Output the [x, y] coordinate of the center of the cell containing the given text.  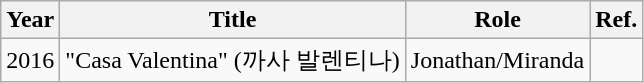
Jonathan/Miranda [497, 60]
Ref. [616, 20]
"Casa Valentina" (까사 발렌티나) [232, 60]
Title [232, 20]
Role [497, 20]
Year [30, 20]
2016 [30, 60]
